Output the [X, Y] coordinate of the center of the cell containing the given text.  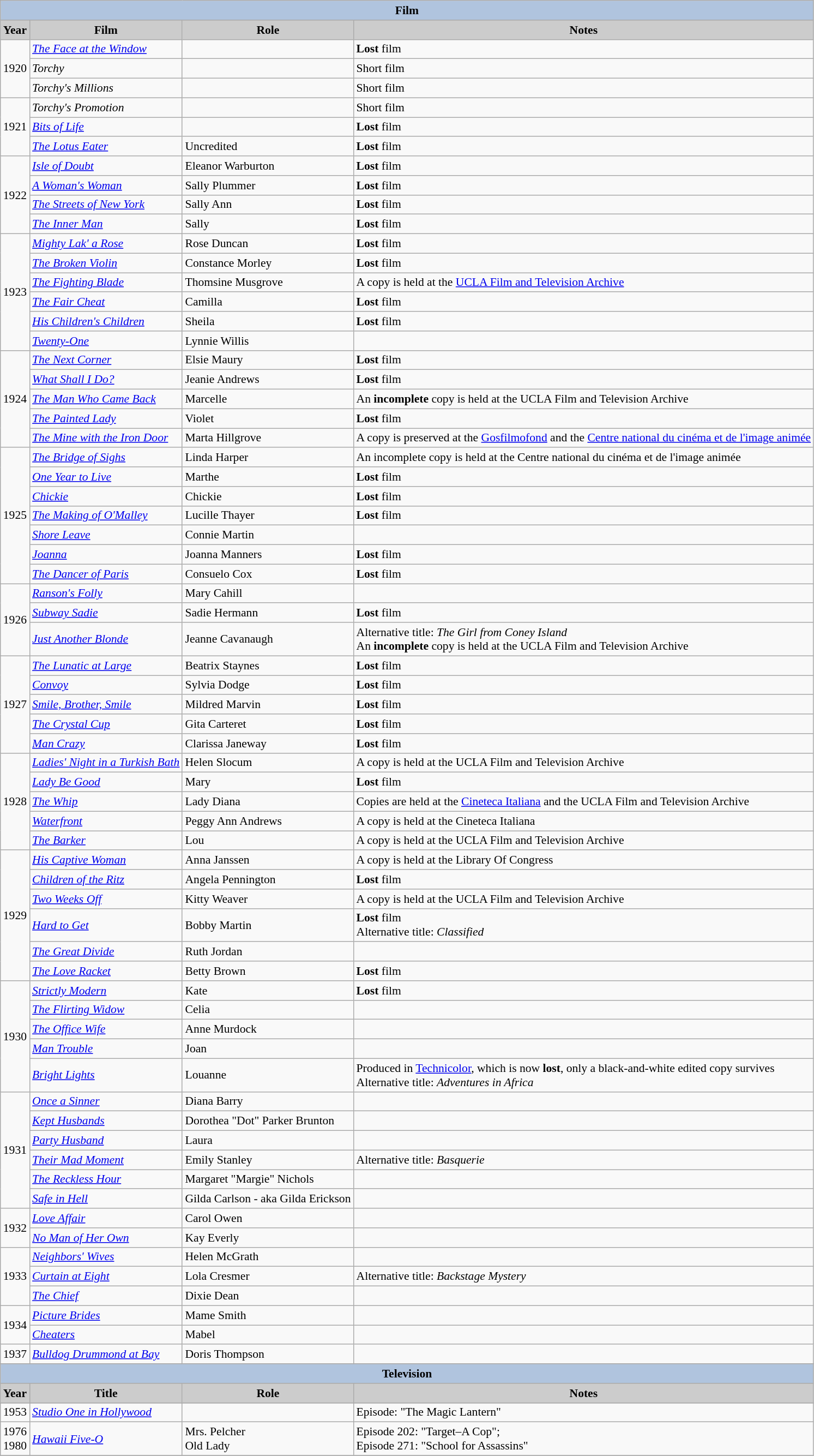
Alternative title: Backstage Mystery [584, 1277]
Jeanie Andrews [268, 380]
Laura [268, 1141]
Bits of Life [106, 127]
Their Mad Moment [106, 1160]
Sally [268, 224]
Diana Barry [268, 1101]
The Man Who Came Back [106, 399]
Cheaters [106, 1335]
Sheila [268, 321]
Hawaii Five-O [106, 1439]
Lost film Alternative title: Classified [584, 925]
Thomsine Musgrove [268, 283]
Dixie Dean [268, 1296]
Produced in Technicolor, which is now lost, only a black-and-white edited copy survives Alternative title: Adventures in Africa [584, 1075]
Alternative title: Basquerie [584, 1160]
1927 [15, 704]
Lynnie Willis [268, 341]
1925 [15, 516]
Margaret "Margie" Nichols [268, 1179]
Joanna Manners [268, 555]
Sylvia Dodge [268, 685]
Torchy [106, 69]
A Woman's Woman [106, 185]
Lucille Thayer [268, 516]
Ladies' Night in a Turkish Bath [106, 763]
Helen Slocum [268, 763]
The Office Wife [106, 1029]
The Lunatic at Large [106, 666]
Title [106, 1393]
Angela Pennington [268, 879]
Lola Cresmer [268, 1277]
1921 [15, 127]
Gilda Carlson - aka Gilda Erickson [268, 1199]
Man Trouble [106, 1049]
Shore Leave [106, 535]
1934 [15, 1325]
The Mine with the Iron Door [106, 438]
1923 [15, 292]
Marcelle [268, 399]
His Children's Children [106, 321]
The Flirting Widow [106, 1010]
The Fighting Blade [106, 283]
Gita Carteret [268, 724]
Helen McGrath [268, 1257]
Safe in Hell [106, 1199]
Episode: "The Magic Lantern" [584, 1412]
Connie Martin [268, 535]
Kate [268, 991]
Bobby Martin [268, 925]
Copies are held at the Cineteca Italiana and the UCLA Film and Television Archive [584, 802]
Joanna [106, 555]
1922 [15, 195]
1930 [15, 1036]
A copy is held at the Cineteca Italiana [584, 821]
Love Affair [106, 1218]
The Broken Violin [106, 263]
Curtain at Eight [106, 1277]
Peggy Ann Andrews [268, 821]
The Fair Cheat [106, 302]
The Streets of New York [106, 205]
Ranson's Folly [106, 594]
1928 [15, 801]
Isle of Doubt [106, 166]
No Man of Her Own [106, 1238]
A copy is held at the Library Of Congress [584, 860]
The Love Racket [106, 971]
Man Crazy [106, 744]
1937 [15, 1355]
Strictly Modern [106, 991]
Uncredited [268, 147]
A copy is preserved at the Gosfilmofond and the Centre national du cinéma et de l'image animée [584, 438]
Bright Lights [106, 1075]
What Shall I Do? [106, 380]
The Chief [106, 1296]
Eleanor Warburton [268, 166]
Linda Harper [268, 458]
1926 [15, 620]
Mildred Marvin [268, 705]
Rose Duncan [268, 244]
Hard to Get [106, 925]
The Face at the Window [106, 49]
The Inner Man [106, 224]
1953 [15, 1412]
Marthe [268, 477]
The Reckless Hour [106, 1179]
Celia [268, 1010]
Television [407, 1374]
Kept Husbands [106, 1121]
Kay Everly [268, 1238]
Doris Thompson [268, 1355]
Clarissa Janeway [268, 744]
Elsie Maury [268, 360]
Children of the Ritz [106, 879]
The Bridge of Sighs [106, 458]
1932 [15, 1227]
Neighbors' Wives [106, 1257]
His Captive Woman [106, 860]
Subway Sadie [106, 613]
Studio One in Hollywood [106, 1412]
Mabel [268, 1335]
Torchy's Promotion [106, 107]
Mrs. PelcherOld Lady [268, 1439]
Carol Owen [268, 1218]
Lou [268, 841]
The Crystal Cup [106, 724]
Lady Be Good [106, 782]
Mary [268, 782]
Sally Ann [268, 205]
Alternative title: The Girl from Coney Island An incomplete copy is held at the UCLA Film and Television Archive [584, 639]
Sally Plummer [268, 185]
Episode 202: "Target–A Cop"; Episode 271: "School for Assassins" [584, 1439]
Beatrix Staynes [268, 666]
Torchy's Millions [106, 88]
1924 [15, 399]
Mary Cahill [268, 594]
Just Another Blonde [106, 639]
Sadie Hermann [268, 613]
Marta Hillgrove [268, 438]
Emily Stanley [268, 1160]
Picture Brides [106, 1315]
Waterfront [106, 821]
The Lotus Eater [106, 147]
Bulldog Drummond at Bay [106, 1355]
One Year to Live [106, 477]
Violet [268, 418]
The Next Corner [106, 360]
The Great Divide [106, 952]
19761980 [15, 1439]
Constance Morley [268, 263]
Ruth Jordan [268, 952]
Two Weeks Off [106, 899]
Party Husband [106, 1141]
Mighty Lak' a Rose [106, 244]
Betty Brown [268, 971]
Dorothea "Dot" Parker Brunton [268, 1121]
An incomplete copy is held at the UCLA Film and Television Archive [584, 399]
Convoy [106, 685]
Camilla [268, 302]
The Barker [106, 841]
Consuelo Cox [268, 574]
1929 [15, 915]
Anne Murdock [268, 1029]
Joan [268, 1049]
Anna Janssen [268, 860]
Lady Diana [268, 802]
The Dancer of Paris [106, 574]
Smile, Brother, Smile [106, 705]
The Painted Lady [106, 418]
Once a Sinner [106, 1101]
1931 [15, 1150]
The Making of O'Malley [106, 516]
Mame Smith [268, 1315]
Kitty Weaver [268, 899]
Louanne [268, 1075]
1920 [15, 69]
Jeanne Cavanaugh [268, 639]
The Whip [106, 802]
An incomplete copy is held at the Centre national du cinéma et de l'image animée [584, 458]
Twenty-One [106, 341]
1933 [15, 1277]
